Determine the (X, Y) coordinate at the center of the cell enclosing the given text.  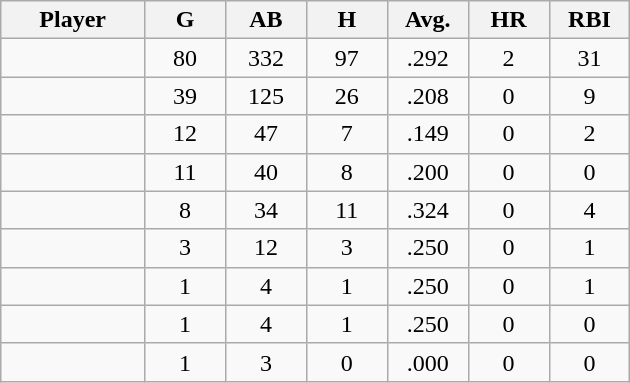
.000 (428, 362)
47 (266, 134)
.324 (428, 210)
34 (266, 210)
RBI (590, 20)
G (186, 20)
39 (186, 96)
H (346, 20)
9 (590, 96)
HR (508, 20)
125 (266, 96)
Player (73, 20)
332 (266, 58)
26 (346, 96)
Avg. (428, 20)
80 (186, 58)
.208 (428, 96)
7 (346, 134)
31 (590, 58)
.200 (428, 172)
40 (266, 172)
.149 (428, 134)
.292 (428, 58)
AB (266, 20)
97 (346, 58)
